From the cell containing the given text, extract its center point as [x, y] coordinate. 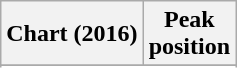
Peakposition [189, 34]
Chart (2016) [72, 34]
